Scan for the cell matching the given text and deliver its (X, Y) coordinate at center. 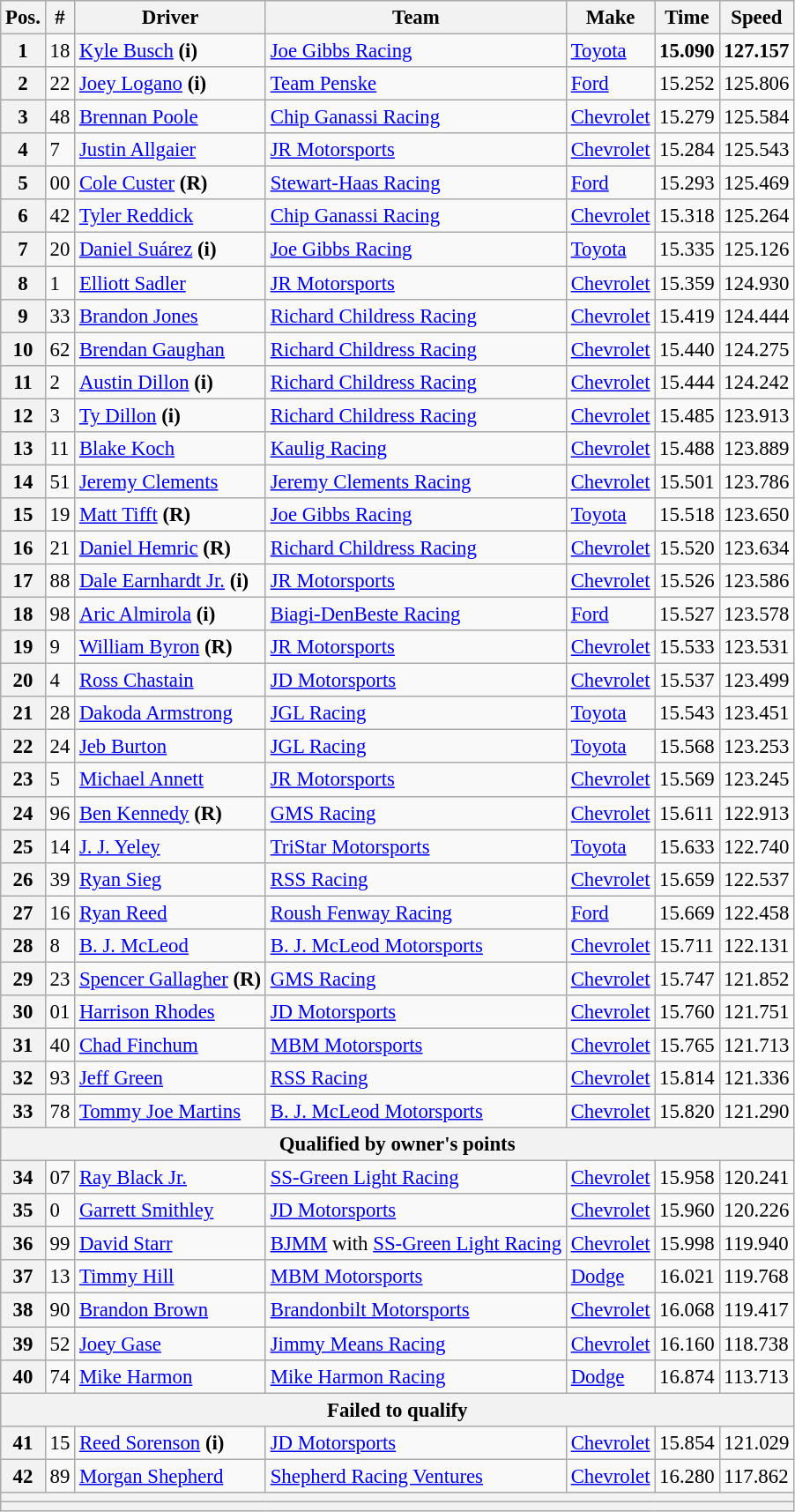
SS-Green Light Racing (416, 1178)
96 (60, 813)
125.584 (756, 117)
Brennan Poole (171, 117)
16.160 (687, 1344)
15.293 (687, 183)
122.458 (756, 912)
15.958 (687, 1178)
93 (60, 1078)
15.814 (687, 1078)
Matt Tifft (R) (171, 515)
15.568 (687, 747)
Make (610, 18)
Austin Dillon (i) (171, 382)
122.740 (756, 846)
Reed Sorenson (i) (171, 1442)
15.760 (687, 1012)
15.854 (687, 1442)
Michael Annett (171, 780)
Driver (171, 18)
Timmy Hill (171, 1277)
Ryan Reed (171, 912)
Dakoda Armstrong (171, 713)
15.419 (687, 316)
15.569 (687, 780)
123.451 (756, 713)
124.242 (756, 382)
121.029 (756, 1442)
Failed to qualify (397, 1410)
17 (23, 581)
15.090 (687, 51)
Tommy Joe Martins (171, 1112)
35 (23, 1210)
0 (60, 1210)
Ross Chastain (171, 681)
Elliott Sadler (171, 283)
Ben Kennedy (R) (171, 813)
27 (23, 912)
TriStar Motorsports (416, 846)
01 (60, 1012)
Jeremy Clements (171, 481)
Justin Allgaier (171, 150)
Aric Almirola (i) (171, 614)
Brandon Brown (171, 1310)
15.440 (687, 349)
99 (60, 1244)
15.520 (687, 547)
124.275 (756, 349)
122.131 (756, 946)
123.245 (756, 780)
Team (416, 18)
15.444 (687, 382)
121.852 (756, 979)
89 (60, 1476)
15.485 (687, 415)
Mike Harmon (171, 1376)
15.284 (687, 150)
Mike Harmon Racing (416, 1376)
36 (23, 1244)
125.543 (756, 150)
37 (23, 1277)
Chad Finchum (171, 1045)
# (60, 18)
15.318 (687, 216)
Ray Black Jr. (171, 1178)
07 (60, 1178)
125.264 (756, 216)
Kaulig Racing (416, 449)
Jeff Green (171, 1078)
15.537 (687, 681)
119.940 (756, 1244)
J. J. Yeley (171, 846)
122.913 (756, 813)
Brandonbilt Motorsports (416, 1310)
15.527 (687, 614)
15.533 (687, 647)
78 (60, 1112)
125.806 (756, 84)
121.336 (756, 1078)
26 (23, 879)
15.820 (687, 1112)
15.747 (687, 979)
52 (60, 1344)
Jimmy Means Racing (416, 1344)
16.068 (687, 1310)
15.543 (687, 713)
Dale Earnhardt Jr. (i) (171, 581)
00 (60, 183)
15.501 (687, 481)
117.862 (756, 1476)
119.768 (756, 1277)
16.021 (687, 1277)
Harrison Rhodes (171, 1012)
34 (23, 1178)
120.241 (756, 1178)
B. J. McLeod (171, 946)
15.669 (687, 912)
Roush Fenway Racing (416, 912)
31 (23, 1045)
Shepherd Racing Ventures (416, 1476)
119.417 (756, 1310)
121.713 (756, 1045)
41 (23, 1442)
90 (60, 1310)
32 (23, 1078)
88 (60, 581)
16.874 (687, 1376)
123.889 (756, 449)
Kyle Busch (i) (171, 51)
122.537 (756, 879)
124.930 (756, 283)
15.518 (687, 515)
15.765 (687, 1045)
15.998 (687, 1244)
38 (23, 1310)
15.279 (687, 117)
BJMM with SS-Green Light Racing (416, 1244)
6 (23, 216)
15.633 (687, 846)
123.499 (756, 681)
15.526 (687, 581)
10 (23, 349)
15.659 (687, 879)
15.711 (687, 946)
125.469 (756, 183)
123.913 (756, 415)
Speed (756, 18)
Brendan Gaughan (171, 349)
29 (23, 979)
Biagi-DenBeste Racing (416, 614)
Spencer Gallagher (R) (171, 979)
15.359 (687, 283)
113.713 (756, 1376)
62 (60, 349)
127.157 (756, 51)
Jeb Burton (171, 747)
123.578 (756, 614)
121.290 (756, 1112)
Garrett Smithley (171, 1210)
123.531 (756, 647)
98 (60, 614)
Team Penske (416, 84)
15.252 (687, 84)
Joey Logano (i) (171, 84)
Blake Koch (171, 449)
Tyler Reddick (171, 216)
118.738 (756, 1344)
Ryan Sieg (171, 879)
74 (60, 1376)
Cole Custer (R) (171, 183)
12 (23, 415)
15.335 (687, 250)
124.444 (756, 316)
15.488 (687, 449)
15.611 (687, 813)
William Byron (R) (171, 647)
30 (23, 1012)
123.586 (756, 581)
25 (23, 846)
Ty Dillon (i) (171, 415)
Stewart-Haas Racing (416, 183)
48 (60, 117)
123.634 (756, 547)
123.253 (756, 747)
Daniel Hemric (R) (171, 547)
15.960 (687, 1210)
123.650 (756, 515)
16.280 (687, 1476)
123.786 (756, 481)
Brandon Jones (171, 316)
Morgan Shepherd (171, 1476)
51 (60, 481)
Jeremy Clements Racing (416, 481)
Daniel Suárez (i) (171, 250)
125.126 (756, 250)
Pos. (23, 18)
Qualified by owner's points (397, 1144)
120.226 (756, 1210)
121.751 (756, 1012)
Joey Gase (171, 1344)
Time (687, 18)
David Starr (171, 1244)
